Pinpoint the cell where the given text exists, returning its (X, Y) midpoint coordinate. 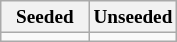
Unseeded (133, 17)
Seeded (45, 17)
